Pinpoint the cell where the given text exists, returning its [X, Y] midpoint coordinate. 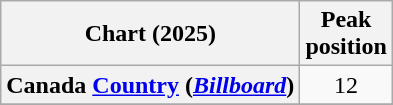
Peakposition [346, 34]
Chart (2025) [150, 34]
Canada Country (Billboard) [150, 85]
12 [346, 85]
